Search for the cell housing the specified text and yield its (X, Y) center coordinate. 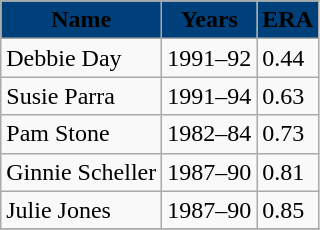
0.44 (288, 58)
Pam Stone (82, 134)
Debbie Day (82, 58)
ERA (288, 20)
0.73 (288, 134)
Julie Jones (82, 210)
0.63 (288, 96)
1991–92 (210, 58)
1991–94 (210, 96)
Name (82, 20)
1982–84 (210, 134)
Ginnie Scheller (82, 172)
0.85 (288, 210)
0.81 (288, 172)
Years (210, 20)
Susie Parra (82, 96)
